From the cell containing the given text, extract its center point as (x, y) coordinate. 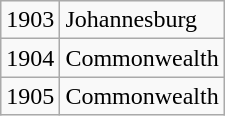
1903 (30, 20)
1904 (30, 58)
1905 (30, 96)
Johannesburg (142, 20)
